Detect which cell encompasses the target text, then output its (x, y) center coordinate. 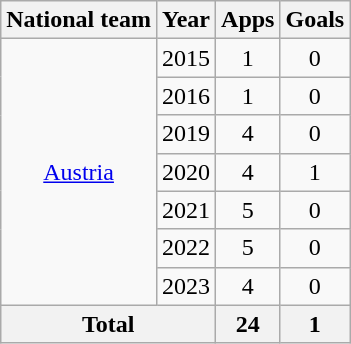
2015 (186, 58)
Total (108, 324)
2023 (186, 286)
2020 (186, 172)
Year (186, 20)
National team (79, 20)
24 (248, 324)
Goals (315, 20)
2016 (186, 96)
2019 (186, 134)
2021 (186, 210)
2022 (186, 248)
Apps (248, 20)
Austria (79, 172)
